Scan for the cell matching the given text and deliver its [X, Y] coordinate at center. 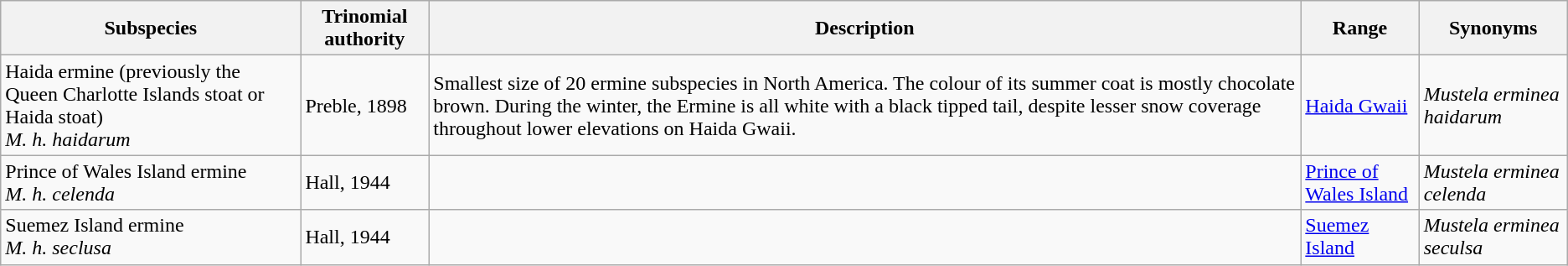
Prince of Wales Island ermineM. h. celenda [151, 183]
Range [1360, 29]
Synonyms [1493, 29]
Mustela erminea celenda [1493, 183]
Prince of Wales Island [1360, 183]
Subspecies [151, 29]
Mustela erminea seculsa [1493, 237]
Trinomial authority [365, 29]
Preble, 1898 [365, 106]
Haida ermine (previously the Queen Charlotte Islands stoat or Haida stoat)M. h. haidarum [151, 106]
Suemez Island [1360, 237]
Mustela erminea haidarum [1493, 106]
Haida Gwaii [1360, 106]
Description [864, 29]
Suemez Island ermineM. h. seclusa [151, 237]
